Provide the [x, y] coordinate of the cell's center where the given text is located.  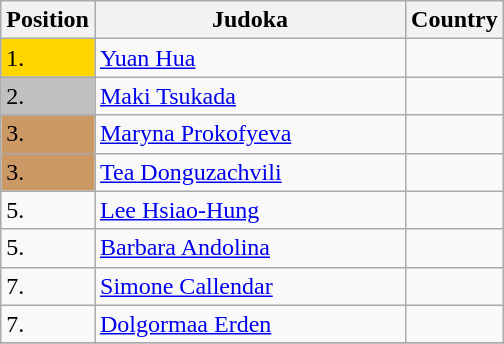
Yuan Hua [250, 58]
2. [48, 96]
Maki Tsukada [250, 96]
Position [48, 20]
Tea Donguzachvili [250, 172]
1. [48, 58]
Country [455, 20]
Barbara Andolina [250, 248]
Maryna Prokofyeva [250, 134]
Simone Callendar [250, 286]
Dolgormaa Erden [250, 324]
Lee Hsiao-Hung [250, 210]
Judoka [250, 20]
